Return the (x, y) coordinate for the center point of the cell that contains the specified text.  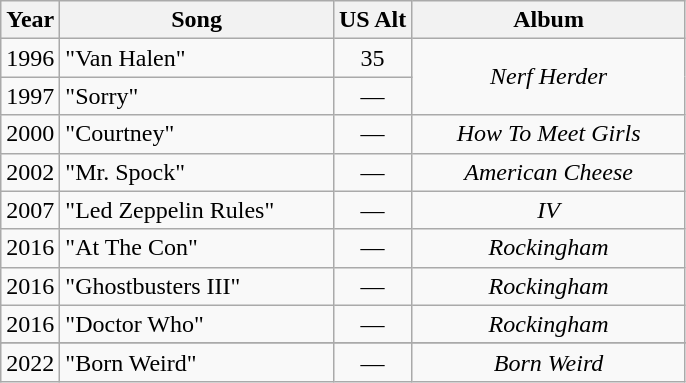
"Ghostbusters III" (197, 286)
IV (549, 210)
2022 (30, 362)
"At The Con" (197, 248)
US Alt (372, 20)
1997 (30, 96)
"Mr. Spock" (197, 172)
Album (549, 20)
2000 (30, 134)
"Doctor Who" (197, 324)
Born Weird (549, 362)
"Van Halen" (197, 58)
How To Meet Girls (549, 134)
"Born Weird" (197, 362)
35 (372, 58)
1996 (30, 58)
"Sorry" (197, 96)
Year (30, 20)
Song (197, 20)
2007 (30, 210)
"Courtney" (197, 134)
2002 (30, 172)
American Cheese (549, 172)
Nerf Herder (549, 77)
"Led Zeppelin Rules" (197, 210)
